Identify which cell holds the provided text, then report its (x, y) central coordinate. 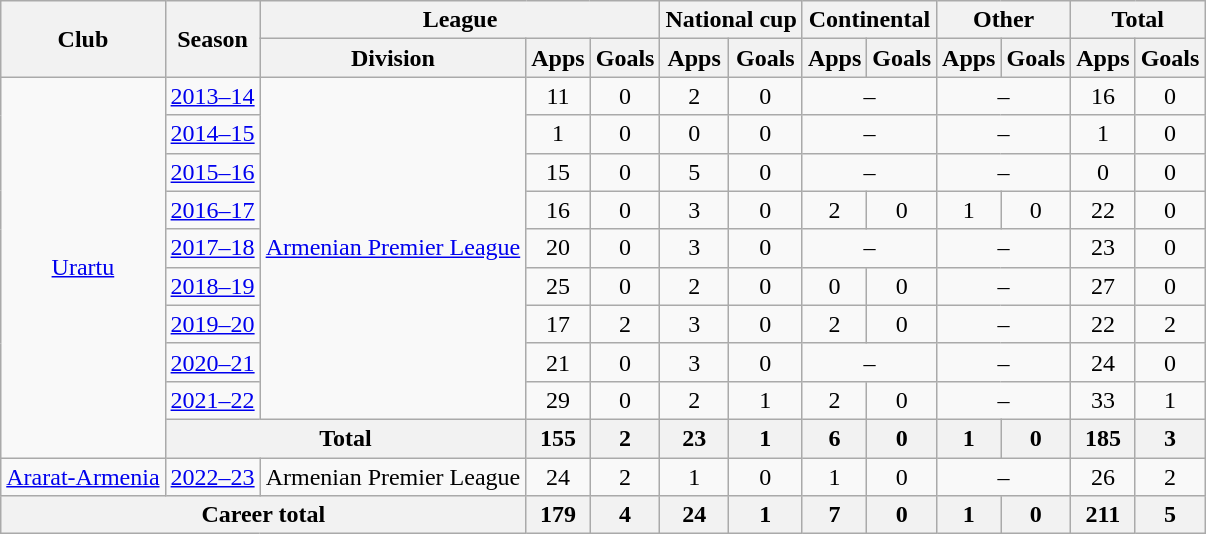
179 (558, 515)
17 (558, 324)
Other (1004, 20)
20 (558, 248)
6 (834, 438)
Club (83, 39)
Division (393, 58)
27 (1103, 286)
2013–14 (212, 96)
2014–15 (212, 134)
25 (558, 286)
Career total (264, 515)
Continental (869, 20)
2016–17 (212, 210)
155 (558, 438)
11 (558, 96)
2020–21 (212, 362)
2019–20 (212, 324)
15 (558, 172)
2018–19 (212, 286)
21 (558, 362)
Ararat-Armenia (83, 477)
4 (625, 515)
2017–18 (212, 248)
185 (1103, 438)
29 (558, 400)
2022–23 (212, 477)
Urartu (83, 268)
Season (212, 39)
2015–16 (212, 172)
211 (1103, 515)
26 (1103, 477)
2021–22 (212, 400)
National cup (731, 20)
League (460, 20)
33 (1103, 400)
7 (834, 515)
